Locate the cell with the specified text and output its (X, Y) center coordinate. 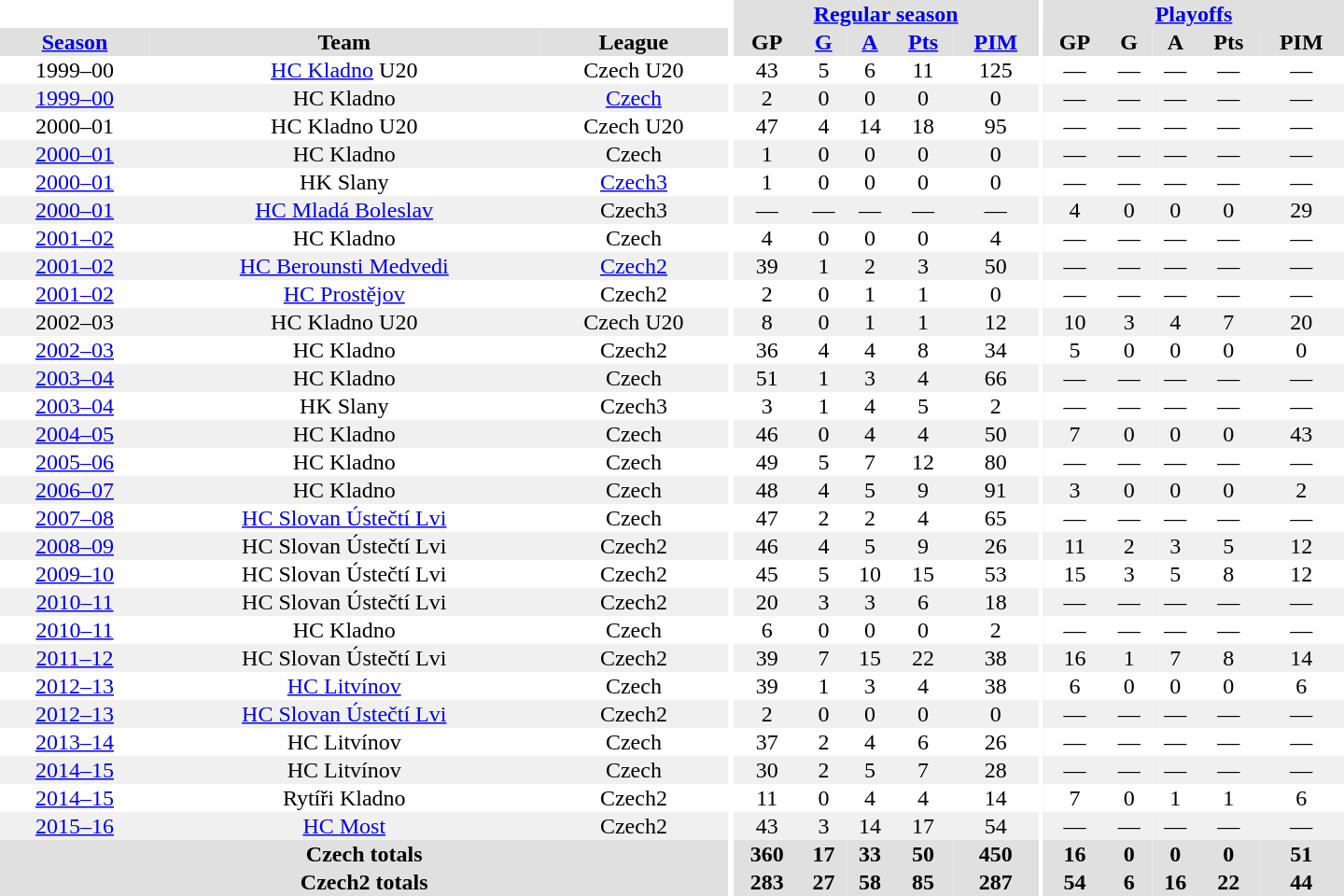
33 (870, 854)
2013–14 (75, 742)
125 (995, 70)
Regular season (887, 14)
2015–16 (75, 826)
34 (995, 350)
65 (995, 518)
2006–07 (75, 490)
27 (824, 882)
2011–12 (75, 658)
44 (1301, 882)
HC Mladá Boleslav (343, 210)
283 (767, 882)
HC Prostějov (343, 294)
48 (767, 490)
80 (995, 462)
League (635, 42)
29 (1301, 210)
91 (995, 490)
45 (767, 574)
Team (343, 42)
HC Most (343, 826)
85 (923, 882)
2008–09 (75, 546)
Czech2 totals (364, 882)
287 (995, 882)
450 (995, 854)
28 (995, 770)
95 (995, 126)
30 (767, 770)
53 (995, 574)
2007–08 (75, 518)
2004–05 (75, 434)
66 (995, 378)
37 (767, 742)
Season (75, 42)
58 (870, 882)
49 (767, 462)
Playoffs (1194, 14)
HC Berounsti Medvedi (343, 266)
2005–06 (75, 462)
2009–10 (75, 574)
Czech totals (364, 854)
360 (767, 854)
36 (767, 350)
Rytíři Kladno (343, 798)
